From the cell containing the given text, extract its center point as [x, y] coordinate. 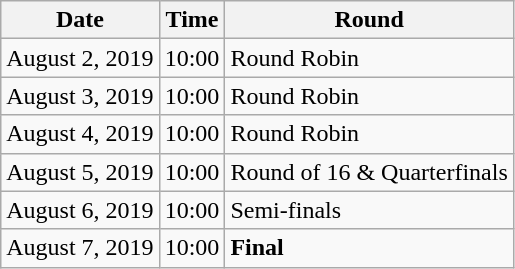
August 4, 2019 [80, 134]
Time [192, 20]
August 6, 2019 [80, 210]
Final [369, 248]
August 5, 2019 [80, 172]
Round of 16 & Quarterfinals [369, 172]
Semi-finals [369, 210]
August 2, 2019 [80, 58]
Round [369, 20]
Date [80, 20]
August 7, 2019 [80, 248]
August 3, 2019 [80, 96]
